Return (X, Y) of the center of cell containing provided text 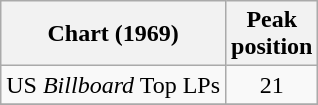
Chart (1969) (114, 34)
US Billboard Top LPs (114, 85)
21 (272, 85)
Peakposition (272, 34)
